Determine the (X, Y) coordinate at the center of the cell enclosing the given text.  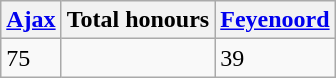
Ajax (31, 20)
39 (275, 58)
Total honours (138, 20)
75 (31, 58)
Feyenoord (275, 20)
